For the text-containing cell, return its midpoint in (X, Y) coordinate format. 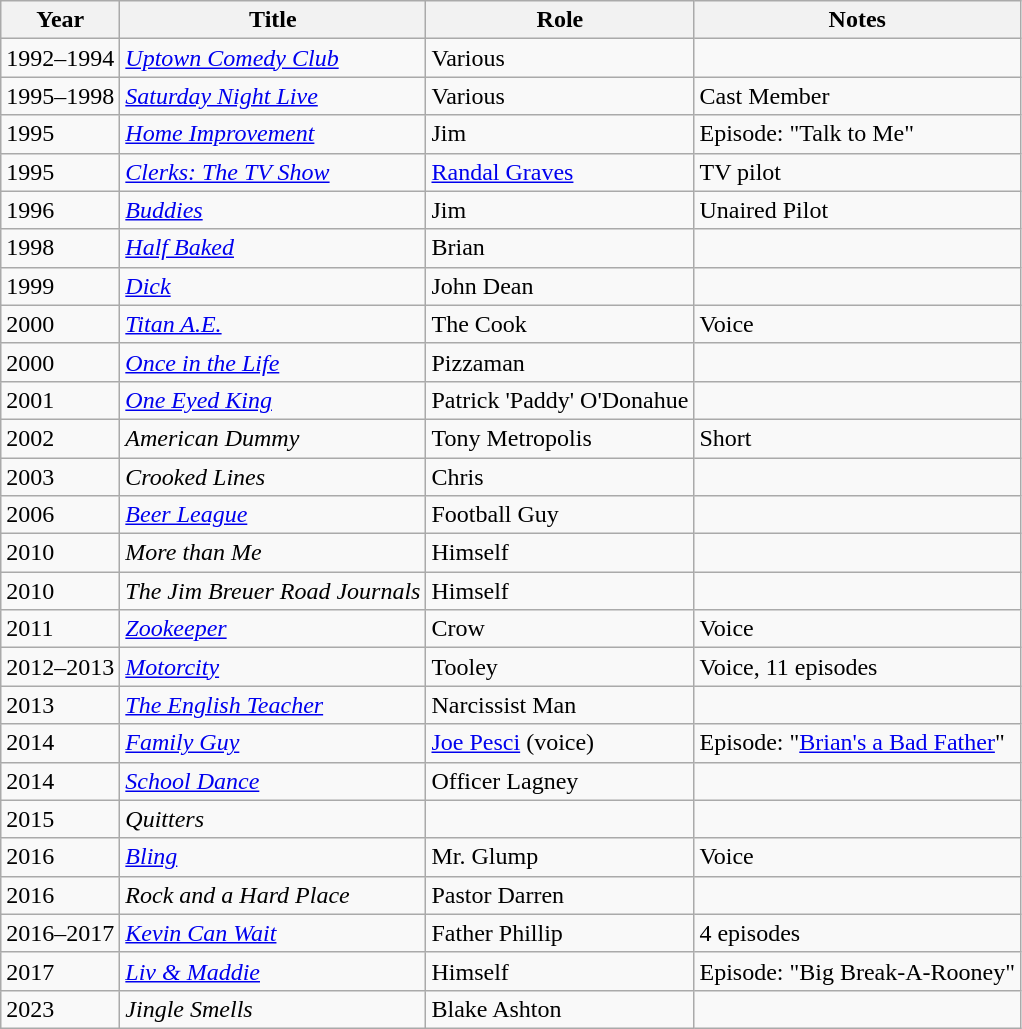
Rock and a Hard Place (273, 895)
Officer Lagney (560, 781)
Once in the Life (273, 362)
Half Baked (273, 248)
Bling (273, 857)
Zookeeper (273, 629)
Titan A.E. (273, 324)
Narcissist Man (560, 705)
Tony Metropolis (560, 438)
Pizzaman (560, 362)
2003 (60, 477)
Randal Graves (560, 172)
Cast Member (858, 96)
Father Phillip (560, 933)
Episode: "Big Break-A-Rooney" (858, 971)
Crow (560, 629)
Liv & Maddie (273, 971)
Buddies (273, 210)
1995–1998 (60, 96)
Joe Pesci (voice) (560, 743)
Unaired Pilot (858, 210)
Family Guy (273, 743)
The English Teacher (273, 705)
Title (273, 20)
1999 (60, 286)
Tooley (560, 667)
Brian (560, 248)
Uptown Comedy Club (273, 58)
2023 (60, 1009)
2017 (60, 971)
1998 (60, 248)
1992–1994 (60, 58)
Quitters (273, 819)
More than Me (273, 553)
Home Improvement (273, 134)
American Dummy (273, 438)
4 episodes (858, 933)
Kevin Can Wait (273, 933)
2011 (60, 629)
2016–2017 (60, 933)
Dick (273, 286)
Blake Ashton (560, 1009)
One Eyed King (273, 400)
2012–2013 (60, 667)
TV pilot (858, 172)
Pastor Darren (560, 895)
Voice, 11 episodes (858, 667)
2002 (60, 438)
Episode: "Talk to Me" (858, 134)
1996 (60, 210)
School Dance (273, 781)
2015 (60, 819)
2001 (60, 400)
Short (858, 438)
Notes (858, 20)
2006 (60, 515)
Clerks: The TV Show (273, 172)
Beer League (273, 515)
John Dean (560, 286)
Mr. Glump (560, 857)
Saturday Night Live (273, 96)
2013 (60, 705)
Role (560, 20)
Jingle Smells (273, 1009)
The Cook (560, 324)
Episode: "Brian's a Bad Father" (858, 743)
Year (60, 20)
Motorcity (273, 667)
The Jim Breuer Road Journals (273, 591)
Patrick 'Paddy' O'Donahue (560, 400)
Crooked Lines (273, 477)
Chris (560, 477)
Football Guy (560, 515)
